Provide the [X, Y] coordinate of the cell's center where the given text is located.  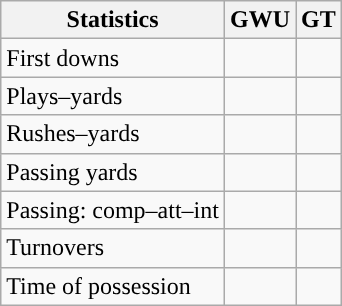
Plays–yards [113, 96]
GWU [260, 20]
Turnovers [113, 248]
Rushes–yards [113, 134]
Statistics [113, 20]
Time of possession [113, 286]
GT [319, 20]
Passing: comp–att–int [113, 210]
First downs [113, 58]
Passing yards [113, 172]
